Detect which cell encompasses the target text, then output its [x, y] center coordinate. 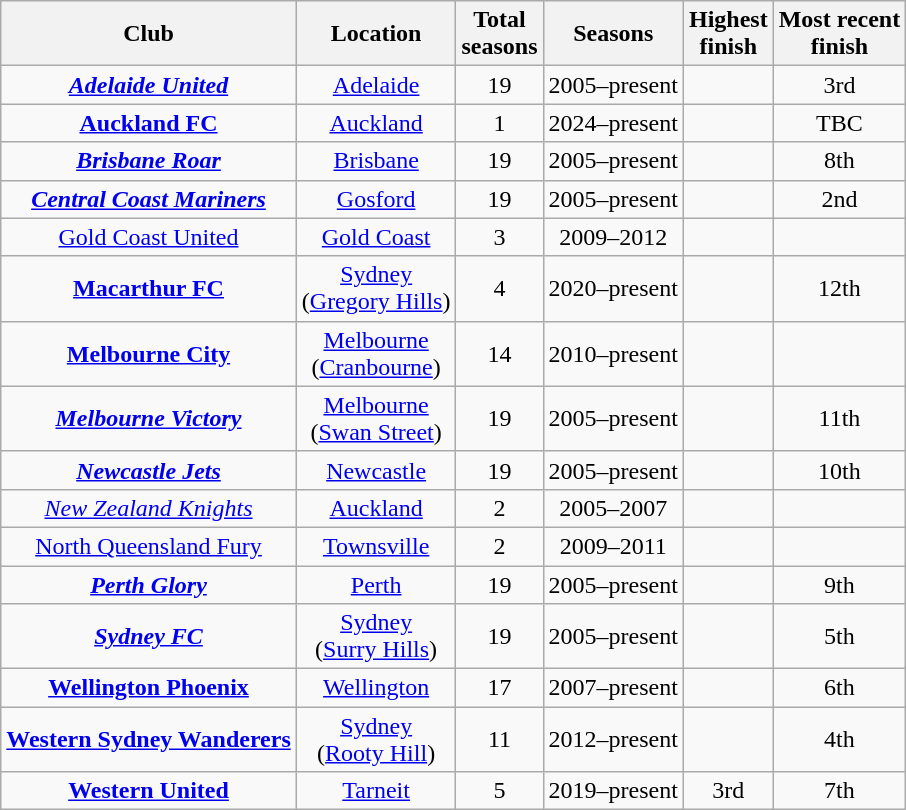
Western Sydney Wanderers [149, 740]
2nd [840, 199]
8th [840, 161]
Club [149, 34]
Totalseasons [500, 34]
10th [840, 470]
5 [500, 791]
North Queensland Fury [149, 546]
Brisbane Roar [149, 161]
2009–2012 [613, 237]
Gold Coast United [149, 237]
2012–present [613, 740]
17 [500, 688]
Sydney(Rooty Hill) [376, 740]
2007–present [613, 688]
2019–present [613, 791]
Auckland FC [149, 123]
Sydney(Surry Hills) [376, 636]
TBC [840, 123]
Location [376, 34]
2010–present [613, 354]
Tarneit [376, 791]
12th [840, 288]
New Zealand Knights [149, 508]
7th [840, 791]
Melbourne(Swan Street) [376, 418]
2020–present [613, 288]
Wellington [376, 688]
Perth Glory [149, 585]
Melbourne Victory [149, 418]
Gosford [376, 199]
Highestfinish [728, 34]
Gold Coast [376, 237]
6th [840, 688]
Seasons [613, 34]
14 [500, 354]
Adelaide United [149, 85]
Newcastle Jets [149, 470]
Western United [149, 791]
Melbourne(Cranbourne) [376, 354]
Macarthur FC [149, 288]
2005–2007 [613, 508]
9th [840, 585]
Wellington Phoenix [149, 688]
1 [500, 123]
Adelaide [376, 85]
11th [840, 418]
Perth [376, 585]
Brisbane [376, 161]
Sydney(Gregory Hills) [376, 288]
4th [840, 740]
Sydney FC [149, 636]
2024–present [613, 123]
Most recentfinish [840, 34]
11 [500, 740]
Townsville [376, 546]
Central Coast Mariners [149, 199]
2009–2011 [613, 546]
5th [840, 636]
Newcastle [376, 470]
4 [500, 288]
3 [500, 237]
Melbourne City [149, 354]
